Detect which cell encompasses the target text, then output its [x, y] center coordinate. 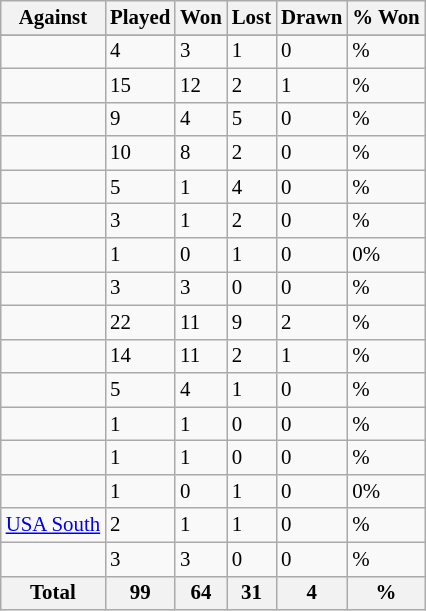
31 [252, 593]
64 [201, 593]
14 [140, 356]
Played [140, 18]
Against [53, 18]
Drawn [312, 18]
99 [140, 593]
10 [140, 153]
Lost [252, 18]
15 [140, 85]
12 [201, 85]
USA South [53, 525]
Total [53, 593]
Won [201, 18]
8 [201, 153]
% Won [386, 18]
22 [140, 322]
